Locate the cell with the specified text and output its [x, y] center coordinate. 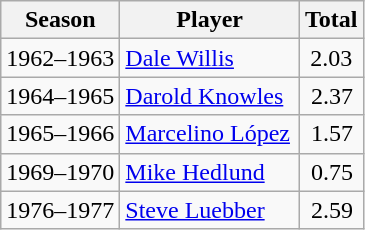
2.37 [331, 96]
1969–1970 [60, 172]
1964–1965 [60, 96]
Dale Willis [210, 58]
Marcelino López [210, 134]
Darold Knowles [210, 96]
Player [210, 20]
Steve Luebber [210, 210]
1.57 [331, 134]
0.75 [331, 172]
1965–1966 [60, 134]
1962–1963 [60, 58]
Total [331, 20]
1976–1977 [60, 210]
2.03 [331, 58]
2.59 [331, 210]
Mike Hedlund [210, 172]
Season [60, 20]
